Determine the (x, y) coordinate at the center of the cell enclosing the given text.  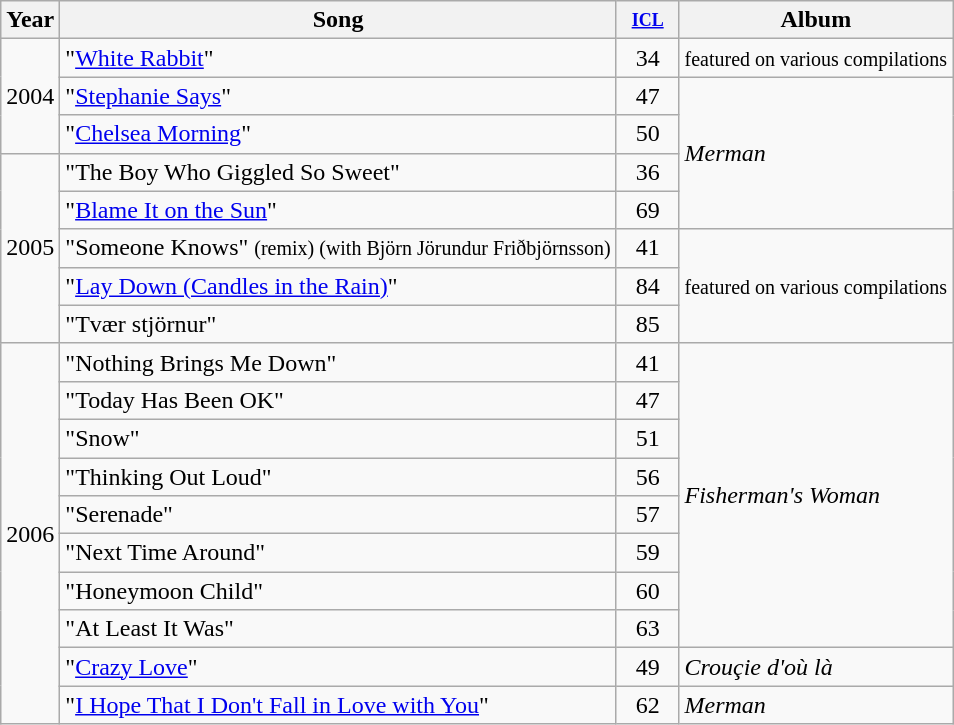
56 (648, 477)
"White Rabbit" (338, 58)
49 (648, 667)
"Stephanie Says" (338, 96)
ICL (648, 20)
85 (648, 324)
"The Boy Who Giggled So Sweet" (338, 172)
60 (648, 591)
Year (30, 20)
Song (338, 20)
59 (648, 553)
"I Hope That I Don't Fall in Love with You" (338, 705)
"Someone Knows" (remix) (with Björn Jörundur Friðbjörnsson) (338, 248)
51 (648, 438)
2005 (30, 248)
"Blame It on the Sun" (338, 210)
2004 (30, 96)
50 (648, 134)
36 (648, 172)
84 (648, 286)
57 (648, 515)
"Nothing Brings Me Down" (338, 362)
62 (648, 705)
"At Least It Was" (338, 629)
"Serenade" (338, 515)
Album (816, 20)
69 (648, 210)
"Thinking Out Loud" (338, 477)
Crouçie d'où là (816, 667)
34 (648, 58)
2006 (30, 534)
"Today Has Been OK" (338, 400)
"Next Time Around" (338, 553)
"Lay Down (Candles in the Rain)" (338, 286)
"Tvær stjörnur" (338, 324)
"Honeymoon Child" (338, 591)
"Snow" (338, 438)
"Crazy Love" (338, 667)
63 (648, 629)
Fisherman's Woman (816, 495)
"Chelsea Morning" (338, 134)
